Detect which cell encompasses the target text, then output its [X, Y] center coordinate. 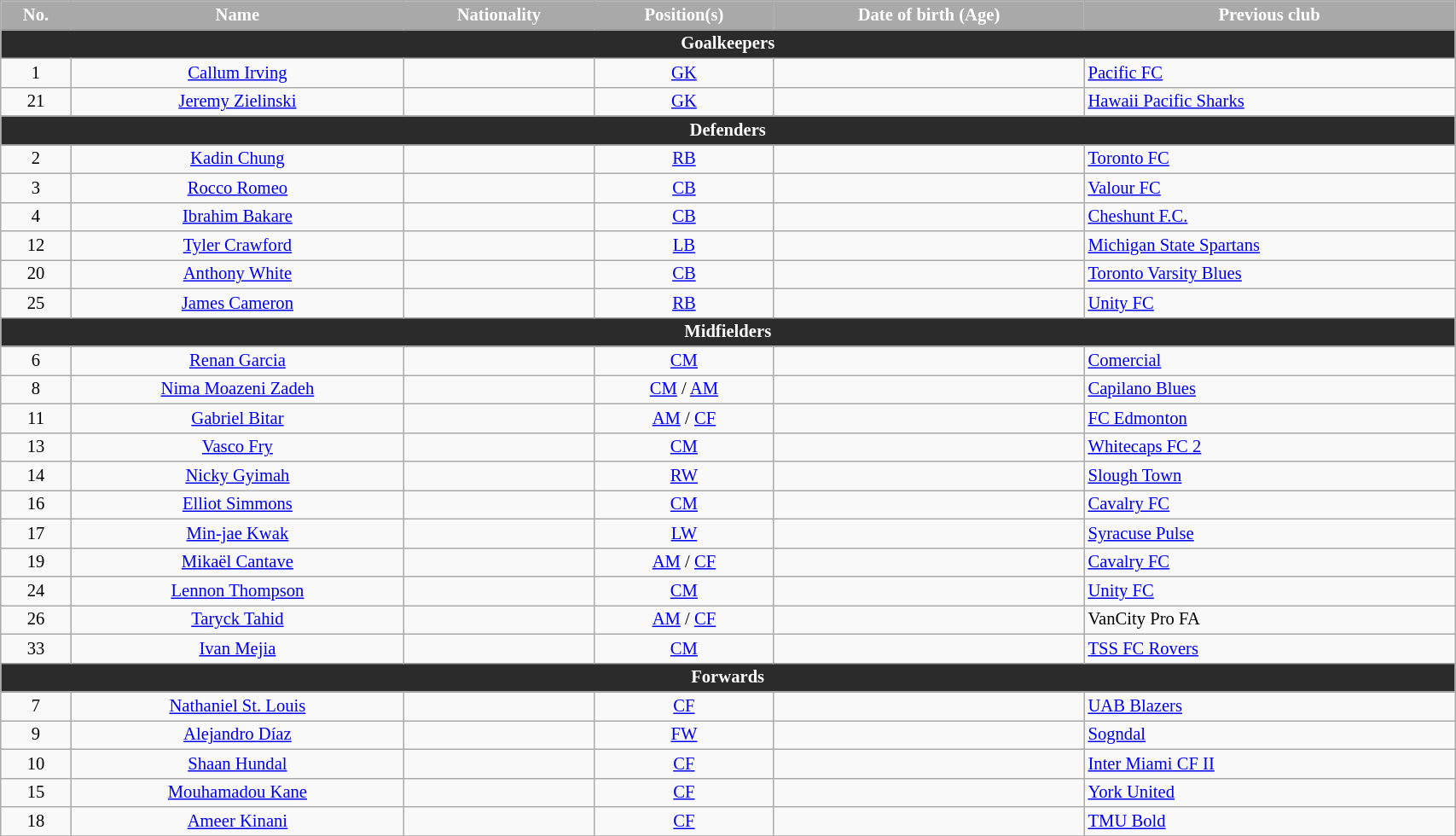
Defenders [728, 131]
16 [36, 504]
Renan Garcia [237, 361]
FC Edmonton [1269, 418]
8 [36, 389]
Vasco Fry [237, 447]
Cheshunt F.C. [1269, 217]
4 [36, 217]
24 [36, 591]
Toronto FC [1269, 159]
Whitecaps FC 2 [1269, 447]
6 [36, 361]
Michigan State Spartans [1269, 245]
Anthony White [237, 274]
Mikaël Cantave [237, 562]
18 [36, 821]
Nima Moazeni Zadeh [237, 389]
Toronto Varsity Blues [1269, 274]
Nicky Gyimah [237, 475]
James Cameron [237, 303]
Inter Miami CF II [1269, 763]
15 [36, 792]
UAB Blazers [1269, 705]
2 [36, 159]
Tyler Crawford [237, 245]
Callum Irving [237, 73]
13 [36, 447]
11 [36, 418]
VanCity Pro FA [1269, 619]
Previous club [1269, 15]
Syracuse Pulse [1269, 533]
Hawaii Pacific Sharks [1269, 102]
York United [1269, 792]
Valour FC [1269, 188]
Gabriel Bitar [237, 418]
Date of birth (Age) [928, 15]
Sogndal [1269, 734]
TSS FC Rovers [1269, 648]
14 [36, 475]
Jeremy Zielinski [237, 102]
CM / AM [684, 389]
Goalkeepers [728, 44]
FW [684, 734]
Nationality [498, 15]
LB [684, 245]
17 [36, 533]
LW [684, 533]
Kadin Chung [237, 159]
3 [36, 188]
Rocco Romeo [237, 188]
Taryck Tahid [237, 619]
Slough Town [1269, 475]
20 [36, 274]
Nathaniel St. Louis [237, 705]
Ibrahim Bakare [237, 217]
Mouhamadou Kane [237, 792]
Ameer Kinani [237, 821]
Comercial [1269, 361]
Elliot Simmons [237, 504]
7 [36, 705]
Lennon Thompson [237, 591]
RW [684, 475]
TMU Bold [1269, 821]
Capilano Blues [1269, 389]
Ivan Mejia [237, 648]
12 [36, 245]
26 [36, 619]
Position(s) [684, 15]
10 [36, 763]
Min-jae Kwak [237, 533]
Midfielders [728, 332]
9 [36, 734]
Forwards [728, 677]
Alejandro Díaz [237, 734]
Pacific FC [1269, 73]
21 [36, 102]
19 [36, 562]
Name [237, 15]
No. [36, 15]
33 [36, 648]
25 [36, 303]
1 [36, 73]
Shaan Hundal [237, 763]
